Pinpoint the cell where the given text exists, returning its [x, y] midpoint coordinate. 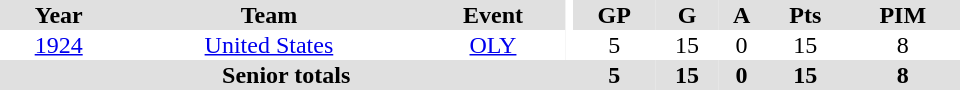
GP [614, 15]
Year [58, 15]
1924 [58, 45]
Pts [806, 15]
Team [268, 15]
United States [268, 45]
Senior totals [286, 75]
OLY [492, 45]
G [687, 15]
Event [492, 15]
A [742, 15]
PIM [903, 15]
